Return (x, y) of the center of cell containing provided text 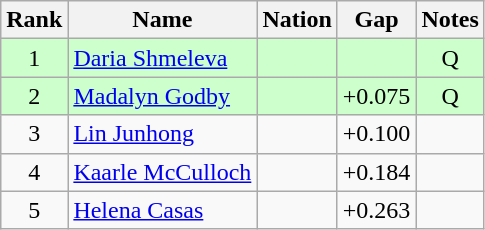
Rank (34, 20)
2 (34, 96)
3 (34, 134)
+0.100 (376, 134)
Nation (297, 20)
+0.184 (376, 172)
+0.263 (376, 210)
Daria Shmeleva (162, 58)
Gap (376, 20)
Name (162, 20)
Kaarle McCulloch (162, 172)
4 (34, 172)
Notes (450, 20)
Madalyn Godby (162, 96)
5 (34, 210)
Lin Junhong (162, 134)
1 (34, 58)
+0.075 (376, 96)
Helena Casas (162, 210)
